From the cell containing the given text, extract its center point as [X, Y] coordinate. 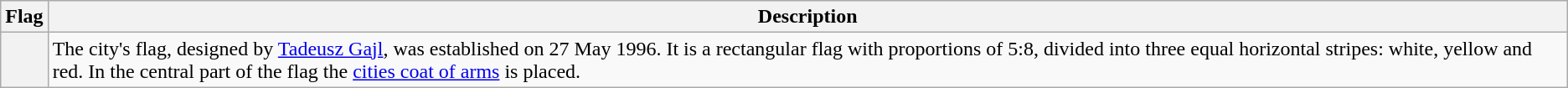
Flag [24, 17]
Description [807, 17]
